Detect which cell encompasses the target text, then output its (X, Y) center coordinate. 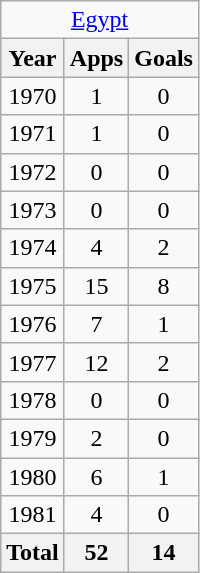
1981 (33, 515)
6 (96, 477)
1970 (33, 96)
Goals (164, 58)
1979 (33, 438)
1975 (33, 286)
Apps (96, 58)
1977 (33, 362)
1973 (33, 210)
1971 (33, 134)
1978 (33, 400)
7 (96, 324)
1974 (33, 248)
1972 (33, 172)
52 (96, 553)
8 (164, 286)
12 (96, 362)
15 (96, 286)
Year (33, 58)
Total (33, 553)
1976 (33, 324)
Egypt (100, 20)
1980 (33, 477)
14 (164, 553)
